Extract the (x, y) coordinate from the center of the cell holding the provided text.  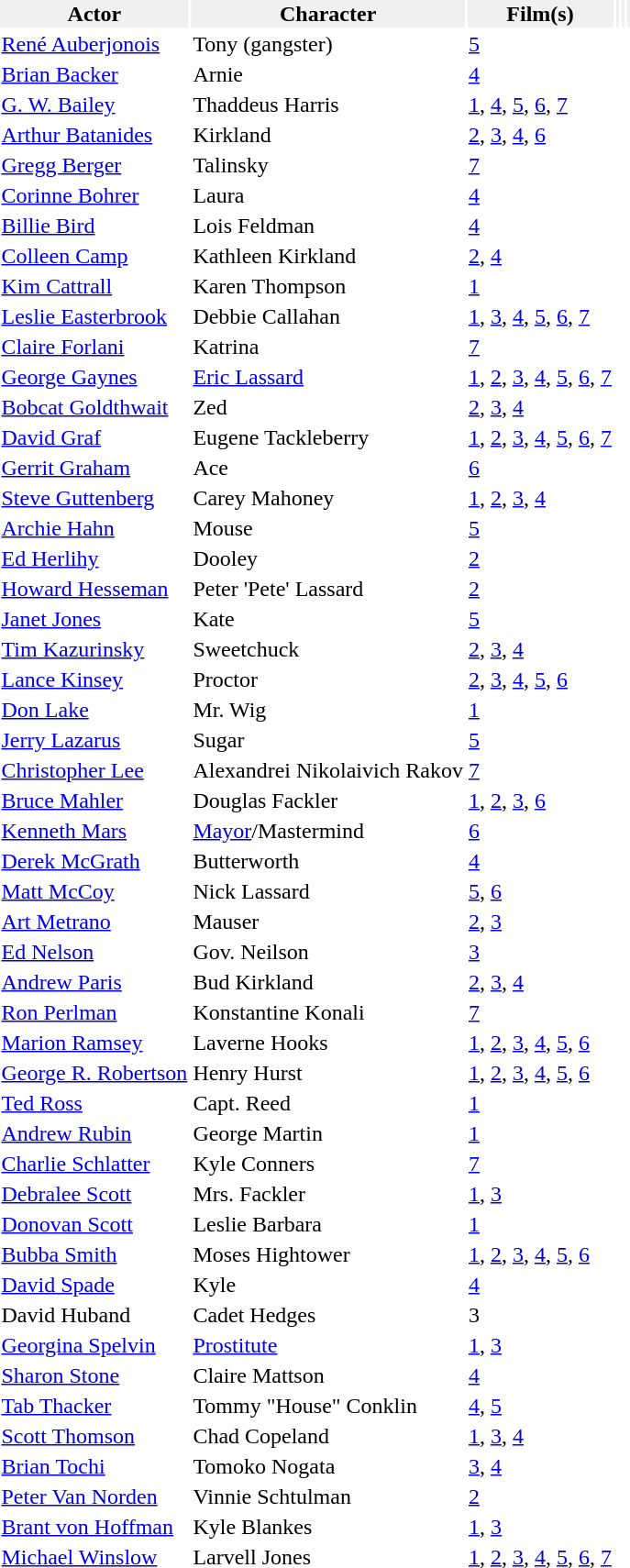
Leslie Barbara (328, 1224)
1, 3, 4 (539, 1436)
David Huband (94, 1315)
Character (328, 14)
Tomoko Nogata (328, 1466)
Debbie Callahan (328, 316)
Peter Van Norden (94, 1496)
Jerry Lazarus (94, 740)
Colleen Camp (94, 256)
Lance Kinsey (94, 679)
Ted Ross (94, 1103)
Kathleen Kirkland (328, 256)
Carey Mahoney (328, 498)
David Spade (94, 1285)
Sharon Stone (94, 1375)
Kyle Blankes (328, 1527)
Andrew Rubin (94, 1133)
Prostitute (328, 1345)
Kim Cattrall (94, 286)
Andrew Paris (94, 982)
Donovan Scott (94, 1224)
Mrs. Fackler (328, 1194)
Alexandrei Nikolaivich Rakov (328, 770)
Eric Lassard (328, 377)
Chad Copeland (328, 1436)
Gov. Neilson (328, 952)
Corinne Bohrer (94, 195)
Laverne Hooks (328, 1043)
Debralee Scott (94, 1194)
Archie Hahn (94, 528)
Kate (328, 619)
Steve Guttenberg (94, 498)
Scott Thomson (94, 1436)
Moses Hightower (328, 1254)
Matt McCoy (94, 891)
Ed Nelson (94, 952)
Cadet Hedges (328, 1315)
1, 3, 4, 5, 6, 7 (539, 316)
Janet Jones (94, 619)
2, 3 (539, 922)
Brian Tochi (94, 1466)
Derek McGrath (94, 861)
René Auberjonois (94, 44)
Mauser (328, 922)
Peter 'Pete' Lassard (328, 589)
Mr. Wig (328, 710)
Butterworth (328, 861)
Claire Forlani (94, 347)
Howard Hesseman (94, 589)
Bruce Mahler (94, 801)
Marion Ramsey (94, 1043)
2, 3, 4, 5, 6 (539, 679)
Tony (gangster) (328, 44)
Vinnie Schtulman (328, 1496)
Don Lake (94, 710)
Kirkland (328, 135)
Kenneth Mars (94, 831)
Capt. Reed (328, 1103)
2, 4 (539, 256)
Tim Kazurinsky (94, 649)
George Martin (328, 1133)
G. W. Bailey (94, 105)
Talinsky (328, 165)
1, 2, 3, 6 (539, 801)
Brant von Hoffman (94, 1527)
Mouse (328, 528)
George Gaynes (94, 377)
Bubba Smith (94, 1254)
1, 4, 5, 6, 7 (539, 105)
Ed Herlihy (94, 558)
Claire Mattson (328, 1375)
Sweetchuck (328, 649)
Film(s) (539, 14)
Billie Bird (94, 226)
Mayor/Mastermind (328, 831)
Brian Backer (94, 74)
Ace (328, 468)
Gerrit Graham (94, 468)
Arnie (328, 74)
Georgina Spelvin (94, 1345)
Dooley (328, 558)
George R. Robertson (94, 1073)
Henry Hurst (328, 1073)
Zed (328, 407)
Tab Thacker (94, 1406)
Kyle Conners (328, 1164)
Karen Thompson (328, 286)
Christopher Lee (94, 770)
2, 3, 4, 6 (539, 135)
Bobcat Goldthwait (94, 407)
Douglas Fackler (328, 801)
Charlie Schlatter (94, 1164)
3, 4 (539, 1466)
Thaddeus Harris (328, 105)
Laura (328, 195)
Eugene Tackleberry (328, 437)
Kyle (328, 1285)
Gregg Berger (94, 165)
Leslie Easterbrook (94, 316)
1, 2, 3, 4 (539, 498)
4, 5 (539, 1406)
Katrina (328, 347)
Art Metrano (94, 922)
Nick Lassard (328, 891)
David Graf (94, 437)
Lois Feldman (328, 226)
Proctor (328, 679)
Sugar (328, 740)
Ron Perlman (94, 1012)
Konstantine Konali (328, 1012)
Bud Kirkland (328, 982)
5, 6 (539, 891)
Actor (94, 14)
Tommy "House" Conklin (328, 1406)
Arthur Batanides (94, 135)
